Provide the (X, Y) coordinate of the cell's center where the given text is located.  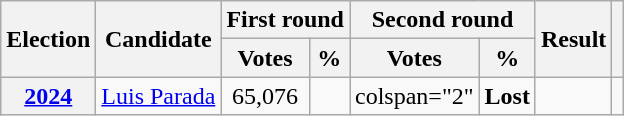
Election (48, 39)
First round (286, 20)
colspan="2" (415, 96)
Luis Parada (158, 96)
2024 (48, 96)
Second round (443, 20)
Lost (507, 96)
Candidate (158, 39)
Result (573, 39)
65,076 (265, 96)
